Output the (x, y) coordinate of the center of the cell containing the given text.  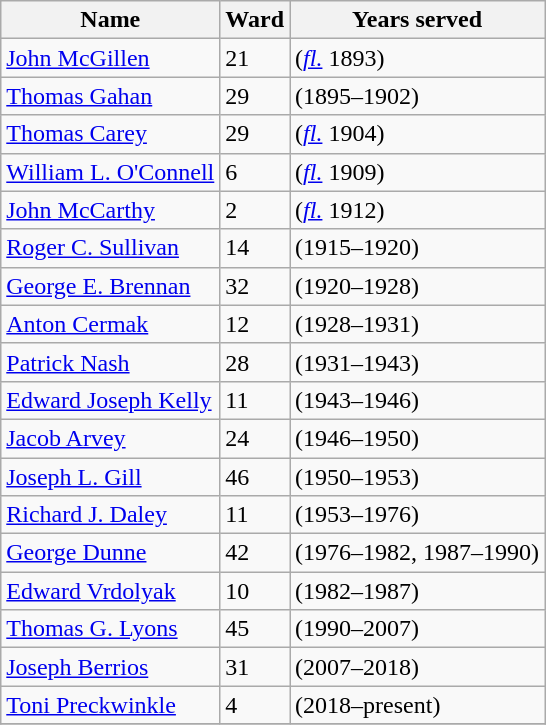
32 (255, 286)
(1928–1931) (418, 324)
Name (110, 20)
2 (255, 210)
(fl. 1912) (418, 210)
(1915–1920) (418, 248)
Edward Joseph Kelly (110, 400)
(2018–present) (418, 705)
(1990–2007) (418, 629)
46 (255, 477)
(1982–1987) (418, 591)
Patrick Nash (110, 362)
(fl. 1909) (418, 172)
Joseph Berrios (110, 667)
4 (255, 705)
George E. Brennan (110, 286)
Toni Preckwinkle (110, 705)
(1953–1976) (418, 515)
Years served (418, 20)
31 (255, 667)
14 (255, 248)
(fl. 1904) (418, 134)
12 (255, 324)
John McGillen (110, 58)
George Dunne (110, 553)
42 (255, 553)
Roger C. Sullivan (110, 248)
Thomas Carey (110, 134)
24 (255, 438)
Anton Cermak (110, 324)
Thomas G. Lyons (110, 629)
28 (255, 362)
William L. O'Connell (110, 172)
(1920–1928) (418, 286)
Thomas Gahan (110, 96)
(2007–2018) (418, 667)
6 (255, 172)
Joseph L. Gill (110, 477)
10 (255, 591)
Jacob Arvey (110, 438)
Ward (255, 20)
(1946–1950) (418, 438)
(1895–1902) (418, 96)
(1943–1946) (418, 400)
45 (255, 629)
John McCarthy (110, 210)
Richard J. Daley (110, 515)
(1976–1982, 1987–1990) (418, 553)
Edward Vrdolyak (110, 591)
(fl. 1893) (418, 58)
(1931–1943) (418, 362)
21 (255, 58)
(1950–1953) (418, 477)
